Find where the given text appears and provide that cell's center as [X, Y] coordinate. 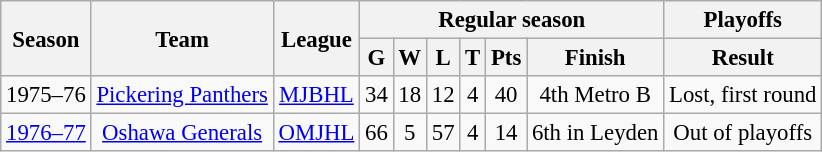
1975–76 [46, 95]
W [410, 58]
4th Metro B [596, 95]
T [473, 58]
40 [506, 95]
34 [376, 95]
Team [182, 38]
G [376, 58]
OMJHL [316, 133]
Season [46, 38]
L [442, 58]
12 [442, 95]
57 [442, 133]
Finish [596, 58]
6th in Leyden [596, 133]
18 [410, 95]
5 [410, 133]
MJBHL [316, 95]
1976–77 [46, 133]
Playoffs [743, 20]
Pickering Panthers [182, 95]
Out of playoffs [743, 133]
Pts [506, 58]
Regular season [512, 20]
14 [506, 133]
Result [743, 58]
66 [376, 133]
League [316, 38]
Lost, first round [743, 95]
Oshawa Generals [182, 133]
